Detect which cell encompasses the target text, then output its [X, Y] center coordinate. 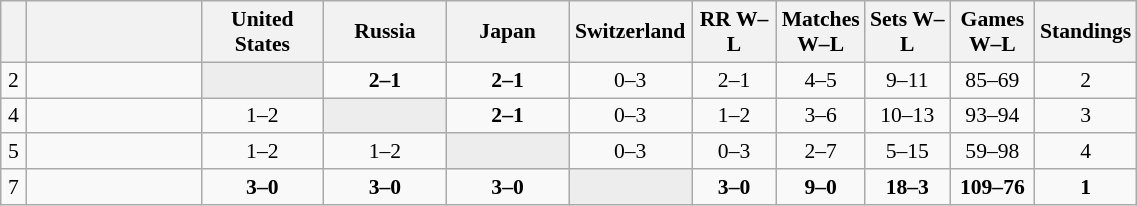
Sets W–L [908, 32]
59–98 [992, 152]
Japan [508, 32]
93–94 [992, 116]
109–76 [992, 187]
7 [14, 187]
Standings [1086, 32]
Russia [386, 32]
9–11 [908, 80]
RR W–L [734, 32]
2–7 [821, 152]
18–3 [908, 187]
85–69 [992, 80]
United States [262, 32]
5–15 [908, 152]
3–6 [821, 116]
3 [1086, 116]
5 [14, 152]
9–0 [821, 187]
Switzerland [630, 32]
10–13 [908, 116]
Matches W–L [821, 32]
4–5 [821, 80]
Games W–L [992, 32]
1 [1086, 187]
